Return the (x, y) coordinate for the center point of the cell that contains the specified text.  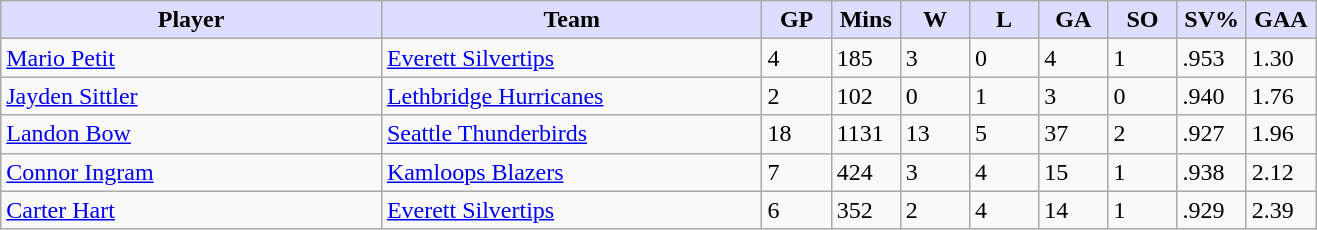
2.12 (1280, 172)
1.96 (1280, 134)
Jayden Sittler (192, 96)
Team (572, 20)
2.39 (1280, 210)
5 (1004, 134)
13 (934, 134)
352 (866, 210)
1.76 (1280, 96)
.929 (1212, 210)
.953 (1212, 58)
Player (192, 20)
15 (1074, 172)
W (934, 20)
102 (866, 96)
6 (796, 210)
7 (796, 172)
18 (796, 134)
Seattle Thunderbirds (572, 134)
.940 (1212, 96)
Mario Petit (192, 58)
Connor Ingram (192, 172)
Landon Bow (192, 134)
GAA (1280, 20)
SO (1142, 20)
37 (1074, 134)
1.30 (1280, 58)
1131 (866, 134)
424 (866, 172)
14 (1074, 210)
.938 (1212, 172)
Kamloops Blazers (572, 172)
.927 (1212, 134)
185 (866, 58)
L (1004, 20)
Carter Hart (192, 210)
Mins (866, 20)
SV% (1212, 20)
Lethbridge Hurricanes (572, 96)
GP (796, 20)
GA (1074, 20)
